Return the [x, y] coordinate for the center point of the cell that contains the specified text.  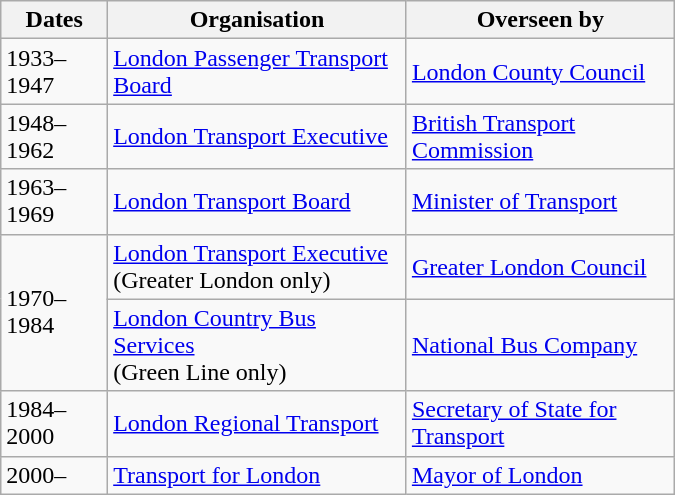
1984–2000 [54, 424]
London Transport Executive [258, 136]
Secretary of State for Transport [540, 424]
London Passenger Transport Board [258, 72]
Organisation [258, 20]
National Bus Company [540, 345]
Mayor of London [540, 475]
London County Council [540, 72]
British Transport Commission [540, 136]
Overseen by [540, 20]
1933–1947 [54, 72]
London Country Bus Services(Green Line only) [258, 345]
2000– [54, 475]
Minister of Transport [540, 202]
London Transport Executive(Greater London only) [258, 266]
London Transport Board [258, 202]
Dates [54, 20]
1970–1984 [54, 312]
Greater London Council [540, 266]
London Regional Transport [258, 424]
1963–1969 [54, 202]
1948–1962 [54, 136]
Transport for London [258, 475]
